Determine the (x, y) coordinate at the center of the cell enclosing the given text.  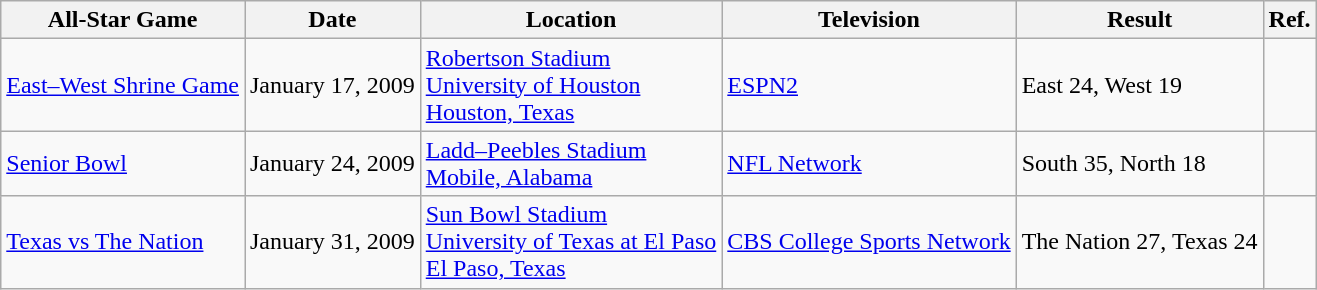
Senior Bowl (123, 164)
January 17, 2009 (332, 85)
Texas vs The Nation (123, 242)
Location (571, 20)
South 35, North 18 (1140, 164)
Date (332, 20)
The Nation 27, Texas 24 (1140, 242)
Ladd–Peebles StadiumMobile, Alabama (571, 164)
January 31, 2009 (332, 242)
ESPN2 (869, 85)
East–West Shrine Game (123, 85)
All-Star Game (123, 20)
Ref. (1290, 20)
CBS College Sports Network (869, 242)
East 24, West 19 (1140, 85)
NFL Network (869, 164)
Television (869, 20)
January 24, 2009 (332, 164)
Result (1140, 20)
Robertson StadiumUniversity of HoustonHouston, Texas (571, 85)
Sun Bowl StadiumUniversity of Texas at El PasoEl Paso, Texas (571, 242)
